Capture the cell that displays the provided text and extract its (x, y) central coordinate. 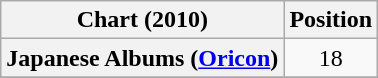
Japanese Albums (Oricon) (142, 58)
Chart (2010) (142, 20)
Position (331, 20)
18 (331, 58)
